Scan for the cell matching the given text and deliver its (X, Y) coordinate at center. 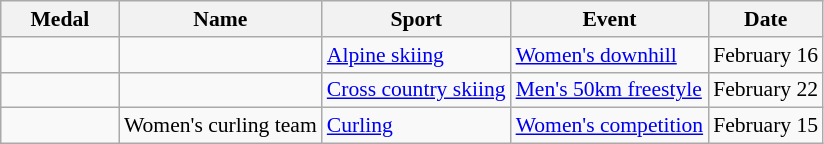
Women's downhill (610, 55)
Women's curling team (220, 126)
Women's competition (610, 126)
Date (766, 19)
Cross country skiing (416, 90)
Medal (60, 19)
Alpine skiing (416, 55)
Men's 50km freestyle (610, 90)
Event (610, 19)
February 22 (766, 90)
February 15 (766, 126)
Sport (416, 19)
Name (220, 19)
February 16 (766, 55)
Curling (416, 126)
